Scan for the cell matching the given text and deliver its [x, y] coordinate at center. 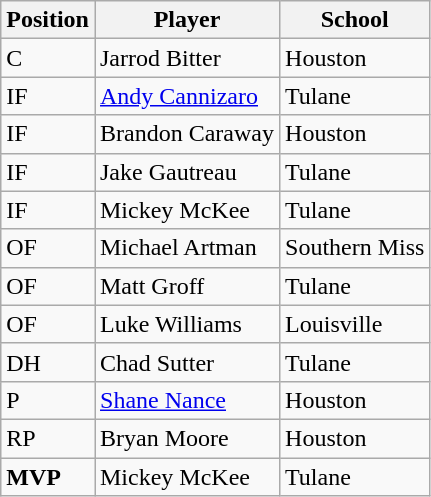
DH [48, 362]
Bryan Moore [186, 438]
Matt Groff [186, 286]
Position [48, 20]
School [355, 20]
Player [186, 20]
Jake Gautreau [186, 172]
Southern Miss [355, 248]
Louisville [355, 324]
Jarrod Bitter [186, 58]
Brandon Caraway [186, 134]
C [48, 58]
RP [48, 438]
Chad Sutter [186, 362]
Michael Artman [186, 248]
Luke Williams [186, 324]
P [48, 400]
Andy Cannizaro [186, 96]
Shane Nance [186, 400]
MVP [48, 477]
